Search for the cell housing the specified text and yield its (X, Y) center coordinate. 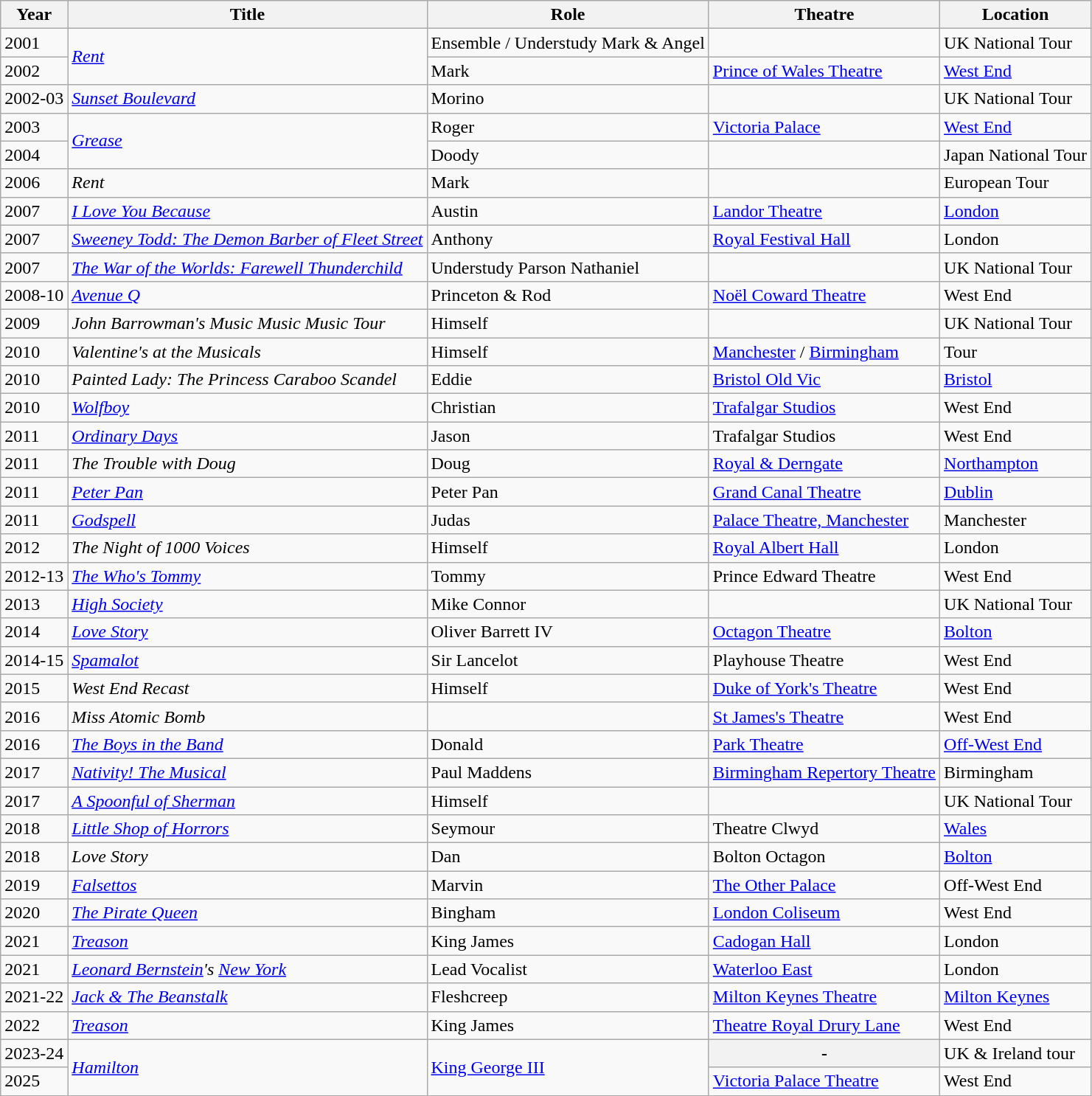
Tommy (568, 576)
Christian (568, 408)
Mike Connor (568, 604)
Tour (1016, 352)
Noël Coward Theatre (824, 295)
Dublin (1016, 492)
Ensemble / Understudy Mark & Angel (568, 43)
Milton Keynes (1016, 997)
Godspell (248, 520)
Understudy Parson Nathaniel (568, 267)
The Trouble with Doug (248, 464)
Wolfboy (248, 408)
2013 (34, 604)
A Spoonful of Sherman (248, 800)
2014 (34, 632)
2021-22 (34, 997)
Bristol Old Vic (824, 380)
Avenue Q (248, 295)
Northampton (1016, 464)
Painted Lady: The Princess Caraboo Scandel (248, 380)
Theatre Clwyd (824, 829)
Dan (568, 857)
Location (1016, 15)
Royal & Derngate (824, 464)
Ordinary Days (248, 436)
Milton Keynes Theatre (824, 997)
Doody (568, 155)
Princeton & Rod (568, 295)
Fleshcreep (568, 997)
Marvin (568, 885)
2004 (34, 155)
Donald (568, 744)
Waterloo East (824, 969)
Eddie (568, 380)
Sweeney Todd: The Demon Barber of Fleet Street (248, 239)
Morino (568, 99)
Jack & The Beanstalk (248, 997)
2014-15 (34, 660)
Manchester (1016, 520)
2009 (34, 323)
Paul Maddens (568, 772)
Royal Festival Hall (824, 239)
Duke of York's Theatre (824, 688)
St James's Theatre (824, 716)
2025 (34, 1081)
Title (248, 15)
London Coliseum (824, 913)
2006 (34, 183)
Victoria Palace (824, 127)
Jason (568, 436)
Doug (568, 464)
Octagon Theatre (824, 632)
2001 (34, 43)
Playhouse Theatre (824, 660)
European Tour (1016, 183)
The War of the Worlds: Farewell Thunderchild (248, 267)
Birmingham Repertory Theatre (824, 772)
Bolton Octagon (824, 857)
2002-03 (34, 99)
Valentine's at the Musicals (248, 352)
Victoria Palace Theatre (824, 1081)
Nativity! The Musical (248, 772)
Austin (568, 211)
- (824, 1053)
Oliver Barrett IV (568, 632)
Cadogan Hall (824, 941)
2019 (34, 885)
Sunset Boulevard (248, 99)
Spamalot (248, 660)
Sir Lancelot (568, 660)
Role (568, 15)
Royal Albert Hall (824, 548)
2015 (34, 688)
2012-13 (34, 576)
Palace Theatre, Manchester (824, 520)
Year (34, 15)
2023-24 (34, 1053)
I Love You Because (248, 211)
West End Recast (248, 688)
Prince Edward Theatre (824, 576)
Leonard Bernstein's New York (248, 969)
2020 (34, 913)
Park Theatre (824, 744)
High Society (248, 604)
2003 (34, 127)
2022 (34, 1025)
Landor Theatre (824, 211)
Grand Canal Theatre (824, 492)
UK & Ireland tour (1016, 1053)
2002 (34, 71)
2008-10 (34, 295)
Theatre Royal Drury Lane (824, 1025)
Bingham (568, 913)
The Who's Tommy (248, 576)
King George III (568, 1067)
Roger (568, 127)
Theatre (824, 15)
Manchester / Birmingham (824, 352)
Hamilton (248, 1067)
Prince of Wales Theatre (824, 71)
2012 (34, 548)
Miss Atomic Bomb (248, 716)
The Night of 1000 Voices (248, 548)
The Boys in the Band (248, 744)
Little Shop of Horrors (248, 829)
Lead Vocalist (568, 969)
Judas (568, 520)
Seymour (568, 829)
John Barrowman's Music Music Music Tour (248, 323)
Wales (1016, 829)
Falsettos (248, 885)
Birmingham (1016, 772)
The Pirate Queen (248, 913)
Japan National Tour (1016, 155)
Grease (248, 141)
The Other Palace (824, 885)
Anthony (568, 239)
Bristol (1016, 380)
